Locate the cell with the specified text and output its (x, y) center coordinate. 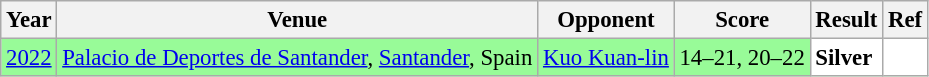
Kuo Kuan-lin (606, 58)
Score (742, 20)
Silver (846, 58)
2022 (29, 58)
Result (846, 20)
Venue (298, 20)
Ref (906, 20)
Opponent (606, 20)
Year (29, 20)
14–21, 20–22 (742, 58)
Palacio de Deportes de Santander, Santander, Spain (298, 58)
